Capture the cell that displays the provided text and extract its (X, Y) central coordinate. 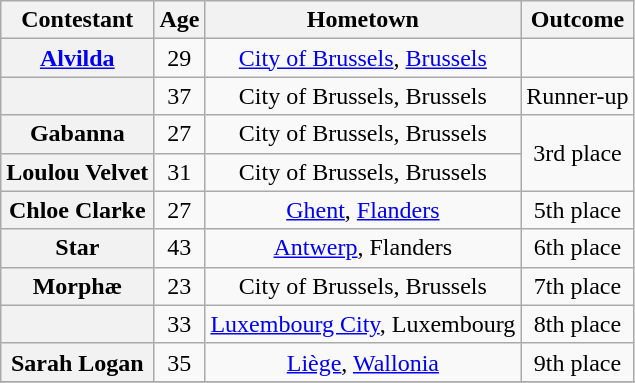
37 (180, 96)
Ghent, Flanders (363, 210)
Morphæ (78, 286)
Liège, Wallonia (363, 362)
Antwerp, Flanders (363, 248)
Runner-up (578, 96)
9th place (578, 362)
3rd place (578, 153)
Chloe Clarke (78, 210)
8th place (578, 324)
33 (180, 324)
Star (78, 248)
Sarah Logan (78, 362)
23 (180, 286)
31 (180, 172)
Gabanna (78, 134)
29 (180, 58)
Hometown (363, 20)
7th place (578, 286)
Alvilda (78, 58)
Loulou Velvet (78, 172)
Luxembourg City, Luxembourg (363, 324)
Age (180, 20)
5th place (578, 210)
43 (180, 248)
Outcome (578, 20)
6th place (578, 248)
35 (180, 362)
Contestant (78, 20)
